Return the [x, y] coordinate for the center point of the cell that contains the specified text.  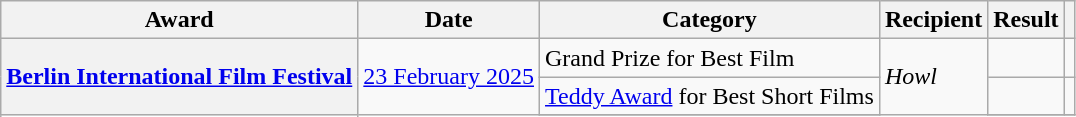
Recipient [933, 20]
Result [1026, 20]
Category [710, 20]
Teddy Award for Best Short Films [710, 96]
Award [180, 20]
Date [449, 20]
23 February 2025 [449, 77]
Grand Prize for Best Film [710, 58]
Berlin International Film Festival [180, 77]
Howl [933, 77]
